Determine the [X, Y] coordinate at the center of the cell enclosing the given text.  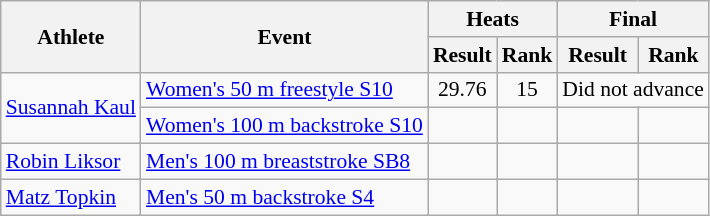
Men's 100 m breaststroke SB8 [284, 162]
Susannah Kaul [71, 108]
29.76 [462, 90]
Men's 50 m backstroke S4 [284, 197]
Heats [492, 19]
Athlete [71, 36]
Final [633, 19]
Women's 50 m freestyle S10 [284, 90]
Event [284, 36]
Women's 100 m backstroke S10 [284, 126]
Did not advance [633, 90]
15 [528, 90]
Robin Liksor [71, 162]
Matz Topkin [71, 197]
